Determine the [X, Y] coordinate at the center of the cell enclosing the given text.  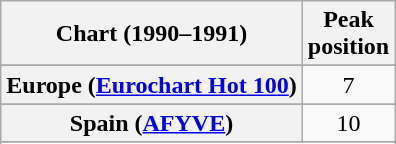
7 [348, 85]
Peakposition [348, 34]
10 [348, 123]
Chart (1990–1991) [152, 34]
Europe (Eurochart Hot 100) [152, 85]
Spain (AFYVE) [152, 123]
